Scan for the cell matching the given text and deliver its [x, y] coordinate at center. 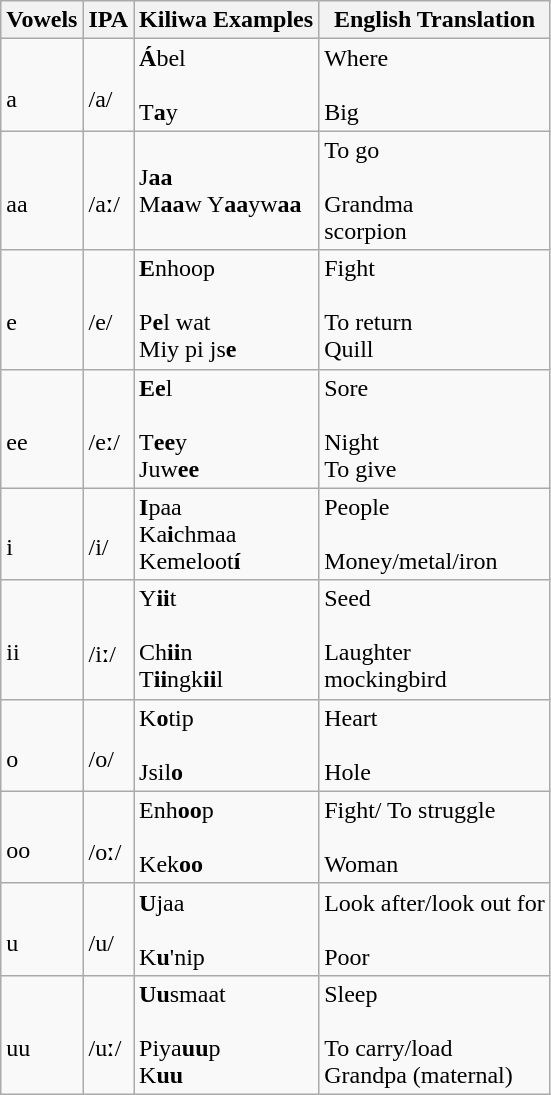
o [42, 745]
ee [42, 428]
SleepTo carry/load Grandpa (maternal) [435, 1034]
UusmaatPiyauup Kuu [226, 1034]
KotipJsilo [226, 745]
Look after/look out forPoor [435, 929]
YiitChiin Tiingkiil [226, 640]
SoreNight To give [435, 428]
FightTo return Quill [435, 310]
i [42, 534]
Kiliwa Examples [226, 20]
oo [42, 837]
/eː/ [108, 428]
/e/ [108, 310]
ÁbelTay [226, 85]
/u/ [108, 929]
/iː/ [108, 640]
EnhoopKekoo [226, 837]
u [42, 929]
EelTeey Juwee [226, 428]
/oː/ [108, 837]
/i/ [108, 534]
IpaaKaichmaaKemelootí [226, 534]
a [42, 85]
HeartHole [435, 745]
Vowels [42, 20]
Fight/ To struggleWoman [435, 837]
IPA [108, 20]
/o/ [108, 745]
WhereBig [435, 85]
JaaMaaw Yaaywaa [226, 190]
SeedLaughter mockingbird [435, 640]
/uː/ [108, 1034]
/aː/ [108, 190]
English Translation [435, 20]
uu [42, 1034]
ii [42, 640]
e [42, 310]
PeopleMoney/metal/iron [435, 534]
EnhoopPel wat Miy pi jse [226, 310]
aa [42, 190]
/a/ [108, 85]
To goGrandma scorpion [435, 190]
UjaaKu'nip [226, 929]
